Locate the cell with the specified text and output its [x, y] center coordinate. 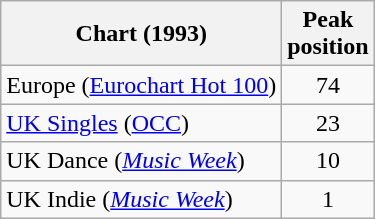
23 [328, 123]
UK Indie (Music Week) [142, 199]
1 [328, 199]
74 [328, 85]
UK Dance (Music Week) [142, 161]
UK Singles (OCC) [142, 123]
Chart (1993) [142, 34]
10 [328, 161]
Europe (Eurochart Hot 100) [142, 85]
Peakposition [328, 34]
